Find where the given text appears and provide that cell's center as (X, Y) coordinate. 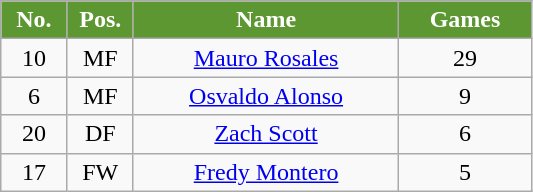
FW (100, 172)
5 (466, 172)
DF (100, 134)
Mauro Rosales (266, 58)
No. (34, 20)
10 (34, 58)
20 (34, 134)
9 (466, 96)
Zach Scott (266, 134)
Games (466, 20)
29 (466, 58)
Fredy Montero (266, 172)
17 (34, 172)
Osvaldo Alonso (266, 96)
Name (266, 20)
Pos. (100, 20)
